Locate the cell with the specified text and output its [X, Y] center coordinate. 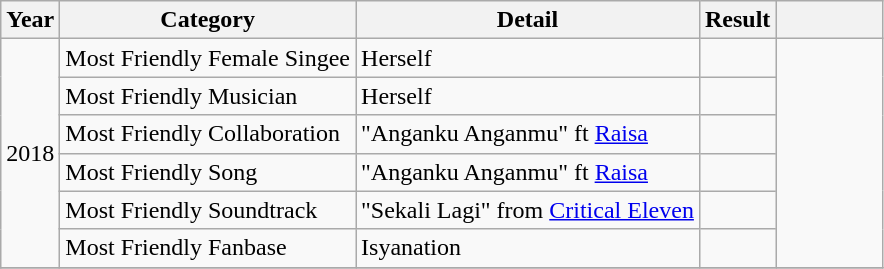
"Sekali Lagi" from Critical Eleven [528, 210]
2018 [30, 153]
Detail [528, 20]
Most Friendly Female Singee [208, 58]
Most Friendly Soundtrack [208, 210]
Most Friendly Collaboration [208, 134]
Most Friendly Fanbase [208, 248]
Isyanation [528, 248]
Category [208, 20]
Year [30, 20]
Most Friendly Song [208, 172]
Most Friendly Musician [208, 96]
Result [737, 20]
